Output the (x, y) coordinate of the center of the cell containing the given text.  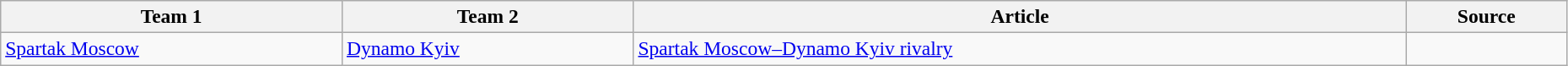
Team 2 (488, 16)
Dynamo Kyiv (488, 48)
Article (1020, 16)
Source (1486, 16)
Team 1 (172, 16)
Spartak Moscow (172, 48)
Spartak Moscow–Dynamo Kyiv rivalry (1020, 48)
